Extract the [x, y] coordinate from the center of the cell holding the provided text.  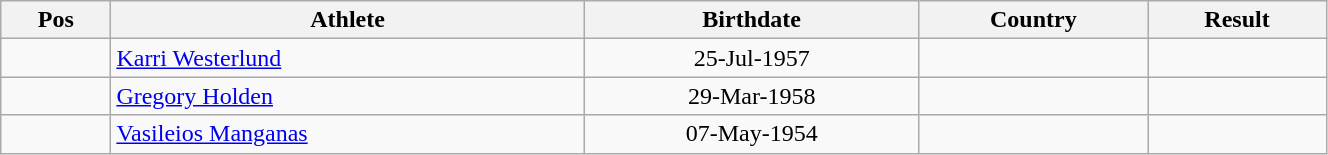
Result [1238, 20]
07-May-1954 [752, 134]
29-Mar-1958 [752, 96]
Karri Westerlund [348, 58]
Vasileios Manganas [348, 134]
Country [1034, 20]
25-Jul-1957 [752, 58]
Gregory Holden [348, 96]
Pos [56, 20]
Birthdate [752, 20]
Athlete [348, 20]
